Return [x, y] of the center of cell containing provided text 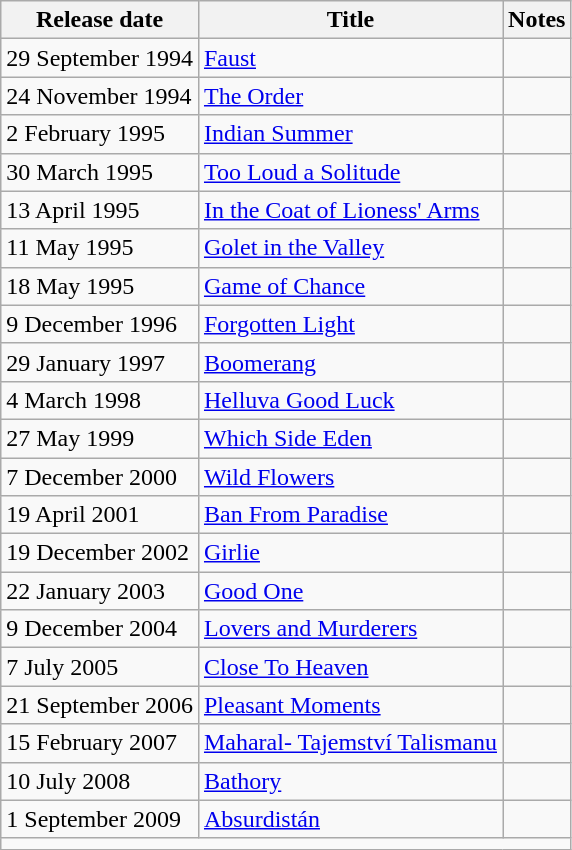
In the Coat of Lioness' Arms [350, 210]
Pleasant Moments [350, 705]
21 September 2006 [100, 705]
4 March 1998 [100, 400]
Wild Flowers [350, 477]
18 May 1995 [100, 286]
Good One [350, 591]
2 February 1995 [100, 134]
Faust [350, 58]
Release date [100, 20]
15 February 2007 [100, 743]
7 July 2005 [100, 667]
Too Loud a Solitude [350, 172]
19 April 2001 [100, 515]
29 January 1997 [100, 362]
9 December 2004 [100, 629]
Close To Heaven [350, 667]
7 December 2000 [100, 477]
Indian Summer [350, 134]
The Order [350, 96]
Lovers and Murderers [350, 629]
Forgotten Light [350, 324]
27 May 1999 [100, 438]
10 July 2008 [100, 781]
1 September 2009 [100, 819]
24 November 1994 [100, 96]
9 December 1996 [100, 324]
Helluva Good Luck [350, 400]
29 September 1994 [100, 58]
22 January 2003 [100, 591]
30 March 1995 [100, 172]
Title [350, 20]
Ban From Paradise [350, 515]
Which Side Eden [350, 438]
Maharal- Tajemství Talismanu [350, 743]
19 December 2002 [100, 553]
Girlie [350, 553]
13 April 1995 [100, 210]
Golet in the Valley [350, 248]
Boomerang [350, 362]
Absurdistán [350, 819]
Game of Chance [350, 286]
Bathory [350, 781]
11 May 1995 [100, 248]
Notes [537, 20]
